Capture the cell that displays the provided text and extract its (x, y) central coordinate. 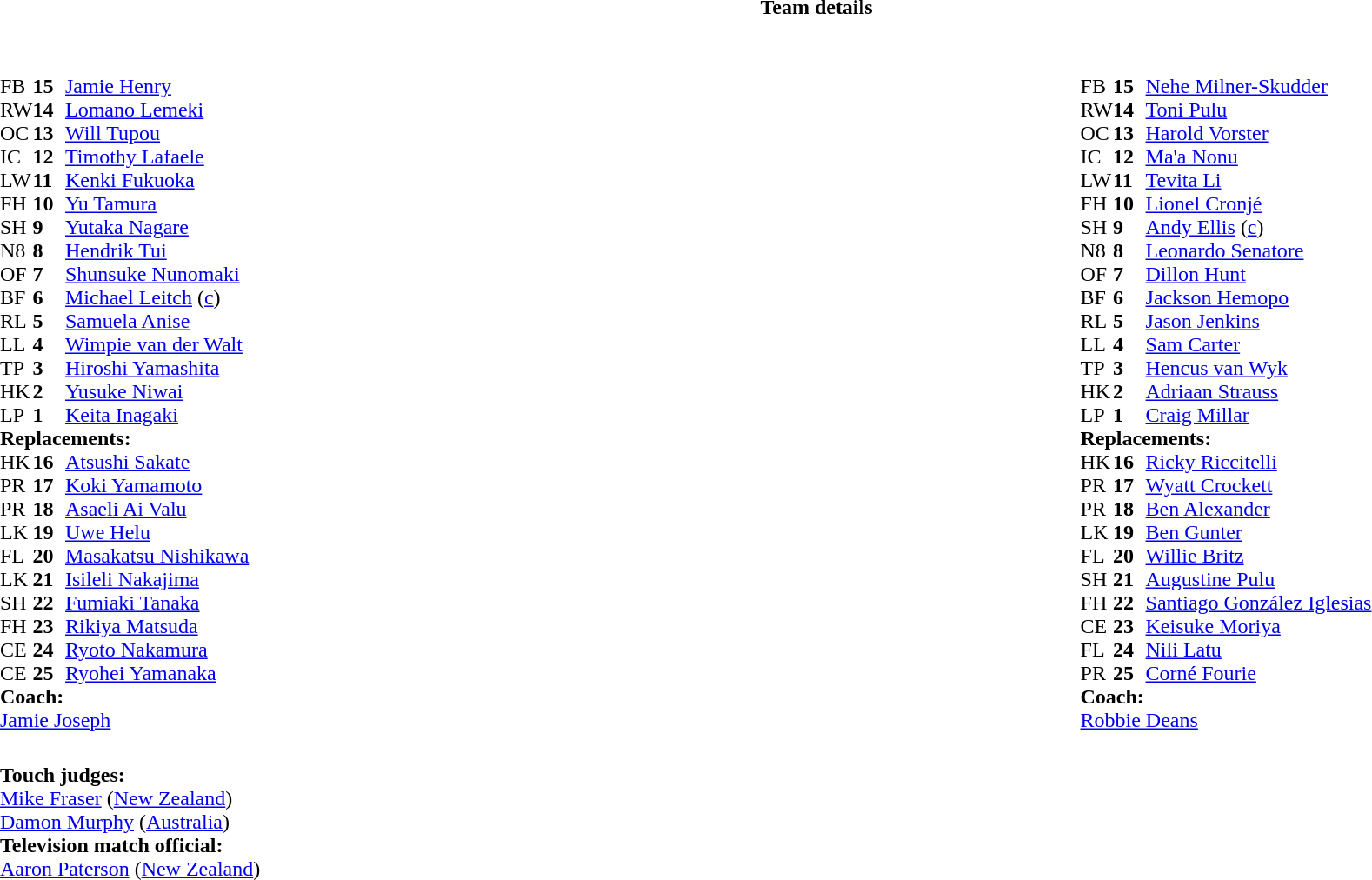
Harold Vorster (1259, 134)
Yusuke Niwai (157, 391)
Keita Inagaki (157, 416)
Corné Fourie (1259, 673)
Tevita Li (1259, 181)
Ryohei Yamanaka (157, 673)
Hendrik Tui (157, 250)
Ben Gunter (1259, 532)
Nehe Milner-Skudder (1259, 87)
Andy Ellis (c) (1259, 228)
Ryoto Nakamura (157, 650)
Yu Tamura (157, 203)
Michael Leitch (c) (157, 297)
Lionel Cronjé (1259, 203)
Ricky Riccitelli (1259, 463)
Ben Alexander (1259, 510)
Leonardo Senatore (1259, 250)
Willie Britz (1259, 557)
Jason Jenkins (1259, 322)
Wimpie van der Walt (157, 344)
Hiroshi Yamashita (157, 369)
Jackson Hemopo (1259, 297)
Atsushi Sakate (157, 463)
Timothy Lafaele (157, 157)
Uwe Helu (157, 532)
Hencus van Wyk (1259, 369)
Jamie Joseph (124, 720)
Kenki Fukuoka (157, 181)
Wyatt Crockett (1259, 485)
Sam Carter (1259, 344)
Ma'a Nonu (1259, 157)
Jamie Henry (157, 87)
Fumiaki Tanaka (157, 603)
Isileli Nakajima (157, 579)
Nili Latu (1259, 650)
Augustine Pulu (1259, 579)
Craig Millar (1259, 416)
Will Tupou (157, 134)
Yutaka Nagare (157, 228)
Asaeli Ai Valu (157, 510)
Toni Pulu (1259, 110)
Shunsuke Nunomaki (157, 275)
Santiago González Iglesias (1259, 603)
Dillon Hunt (1259, 275)
Robbie Deans (1226, 720)
Lomano Lemeki (157, 110)
Samuela Anise (157, 322)
Masakatsu Nishikawa (157, 557)
Adriaan Strauss (1259, 391)
Rikiya Matsuda (157, 626)
Koki Yamamoto (157, 485)
Keisuke Moriya (1259, 626)
